Detect which cell encompasses the target text, then output its [X, Y] center coordinate. 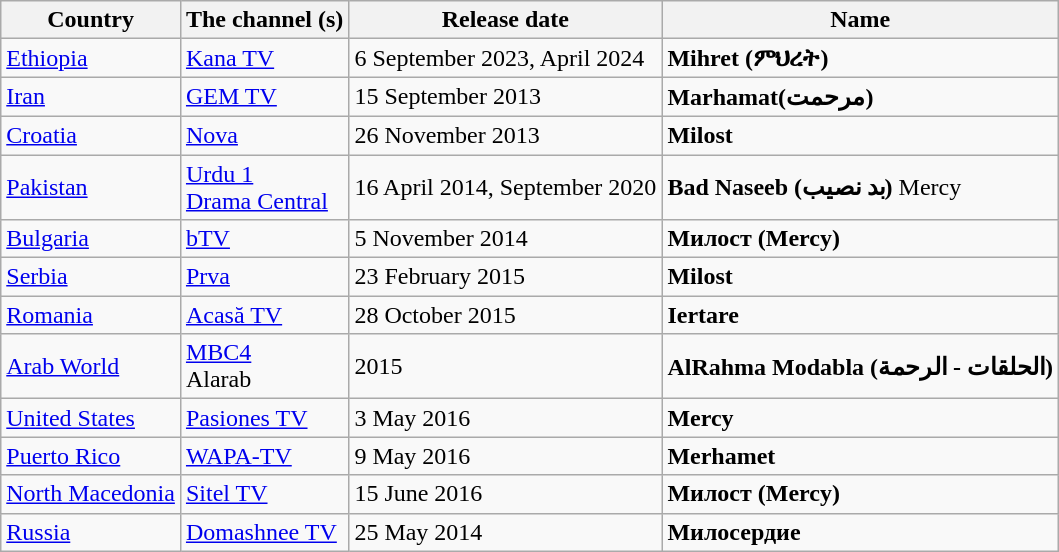
9 May 2016 [506, 456]
Mihret (ምህረት) [860, 58]
2015 [506, 366]
3 May 2016 [506, 418]
15 June 2016 [506, 494]
Puerto Rico [91, 456]
26 November 2013 [506, 135]
25 May 2014 [506, 532]
Ethiopia [91, 58]
Croatia [91, 135]
WAPA-TV [264, 456]
Iertare [860, 315]
Romania [91, 315]
Bad Naseeb (بد نصیب) Mercy [860, 186]
Mercy [860, 418]
Russia [91, 532]
Name [860, 20]
United States [91, 418]
GEM TV [264, 97]
MBC4 Alarab [264, 366]
Prva [264, 277]
Pakistan [91, 186]
Acasă TV [264, 315]
The channel (s) [264, 20]
Sitel TV [264, 494]
Merhamet [860, 456]
Kana TV [264, 58]
Serbia [91, 277]
Bulgaria [91, 239]
North Macedonia [91, 494]
23 February 2015 [506, 277]
Domashnee TV [264, 532]
Милосердие [860, 532]
28 October 2015 [506, 315]
6 September 2023, April 2024 [506, 58]
Release date [506, 20]
AlRahma Modabla (الحلقات - الرحمة) [860, 366]
bTV [264, 239]
5 November 2014 [506, 239]
Urdu 1 Drama Central [264, 186]
Iran [91, 97]
15 September 2013 [506, 97]
16 April 2014, September 2020 [506, 186]
Marhamat(مرحمت) [860, 97]
Nova [264, 135]
Country [91, 20]
Pasiones TV [264, 418]
Arab World [91, 366]
